Scan for the cell matching the given text and deliver its [x, y] coordinate at center. 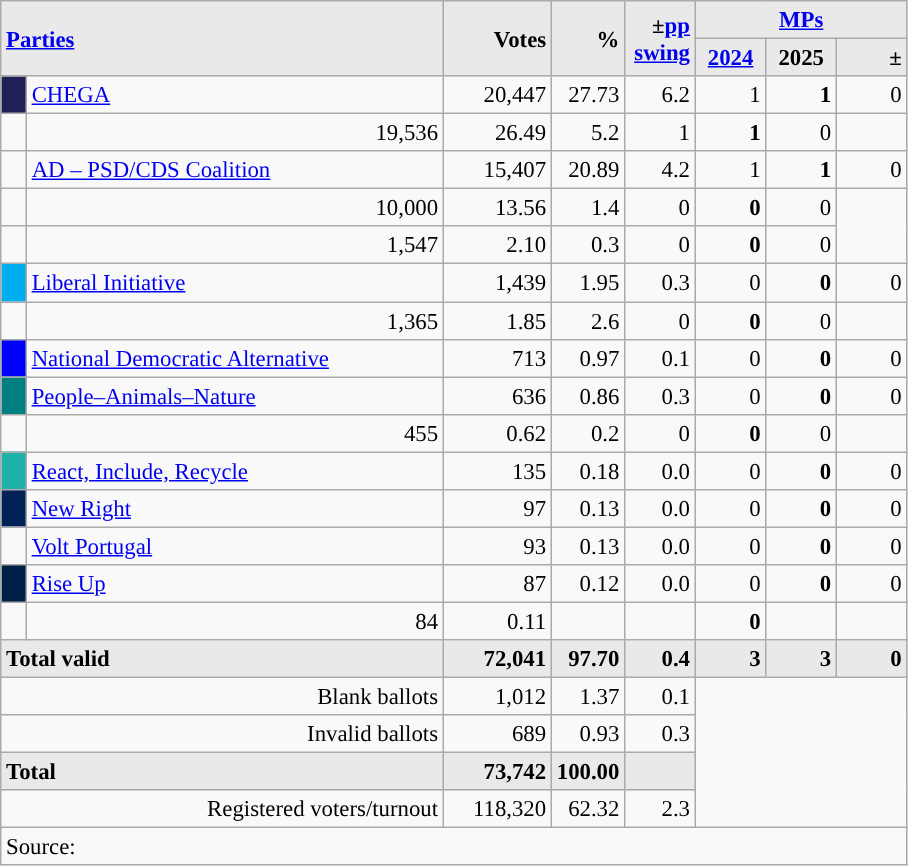
73,742 [497, 772]
2.10 [497, 245]
84 [234, 621]
1,547 [234, 245]
New Right [234, 509]
19,536 [234, 133]
4.2 [660, 170]
1.4 [588, 208]
2024 [730, 58]
2.3 [660, 809]
People–Animals–Nature [234, 396]
Liberal Initiative [234, 283]
Total valid [222, 659]
Votes [497, 38]
1.37 [588, 697]
118,320 [497, 809]
62.32 [588, 809]
0.62 [497, 433]
20,447 [497, 95]
± [872, 58]
AD – PSD/CDS Coalition [234, 170]
93 [497, 546]
713 [497, 358]
10,000 [234, 208]
0.18 [588, 471]
0.97 [588, 358]
0.2 [588, 433]
20.89 [588, 170]
MPs [801, 20]
72,041 [497, 659]
97 [497, 509]
135 [497, 471]
2.6 [588, 321]
87 [497, 584]
0.86 [588, 396]
0.11 [497, 621]
689 [497, 734]
Rise Up [234, 584]
Registered voters/turnout [222, 809]
1.95 [588, 283]
1.85 [497, 321]
1,439 [497, 283]
97.70 [588, 659]
455 [234, 433]
1,012 [497, 697]
13.56 [497, 208]
636 [497, 396]
±pp swing [660, 38]
National Democratic Alternative [234, 358]
1,365 [234, 321]
CHEGA [234, 95]
0.93 [588, 734]
Total [222, 772]
% [588, 38]
100.00 [588, 772]
Blank ballots [222, 697]
5.2 [588, 133]
Parties [222, 38]
Invalid ballots [222, 734]
0.4 [660, 659]
2025 [802, 58]
0.12 [588, 584]
26.49 [497, 133]
15,407 [497, 170]
Volt Portugal [234, 546]
React, Include, Recycle [234, 471]
27.73 [588, 95]
6.2 [660, 95]
Source: [454, 847]
